Output the (x, y) coordinate of the center of the cell containing the given text.  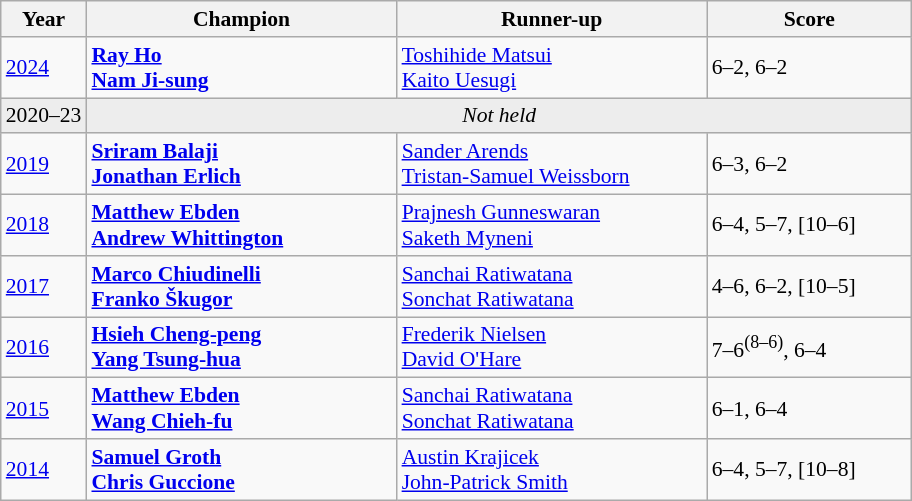
Sander Arends Tristan-Samuel Weissborn (552, 164)
Runner-up (552, 19)
Year (44, 19)
Matthew Ebden Wang Chieh-fu (241, 408)
Toshihide Matsui Kaito Uesugi (552, 68)
Frederik Nielsen David O'Hare (552, 348)
2015 (44, 408)
Hsieh Cheng-peng Yang Tsung-hua (241, 348)
7–6(8–6), 6–4 (810, 348)
6–4, 5–7, [10–6] (810, 226)
Score (810, 19)
Sriram Balaji Jonathan Erlich (241, 164)
Marco Chiudinelli Franko Škugor (241, 286)
2019 (44, 164)
6–2, 6–2 (810, 68)
6–3, 6–2 (810, 164)
6–1, 6–4 (810, 408)
Matthew Ebden Andrew Whittington (241, 226)
2016 (44, 348)
2014 (44, 470)
Ray Ho Nam Ji-sung (241, 68)
2020–23 (44, 116)
Champion (241, 19)
2024 (44, 68)
6–4, 5–7, [10–8] (810, 470)
Samuel Groth Chris Guccione (241, 470)
Not held (498, 116)
2018 (44, 226)
4–6, 6–2, [10–5] (810, 286)
2017 (44, 286)
Prajnesh Gunneswaran Saketh Myneni (552, 226)
Austin Krajicek John-Patrick Smith (552, 470)
